From the cell containing the given text, extract its center point as [x, y] coordinate. 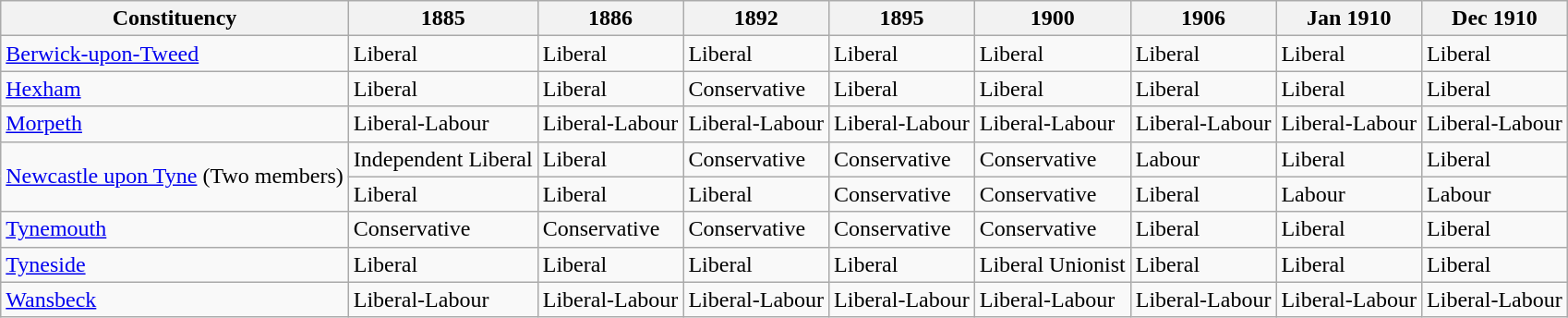
Hexham [175, 89]
1885 [443, 18]
1886 [610, 18]
Liberal Unionist [1053, 264]
1892 [756, 18]
Morpeth [175, 124]
Tynemouth [175, 229]
Jan 1910 [1349, 18]
Dec 1910 [1495, 18]
Constituency [175, 18]
Newcastle upon Tyne (Two members) [175, 177]
Tyneside [175, 264]
Berwick-upon-Tweed [175, 54]
Wansbeck [175, 300]
1900 [1053, 18]
1906 [1203, 18]
1895 [902, 18]
Independent Liberal [443, 159]
